Search for the cell housing the specified text and yield its [x, y] center coordinate. 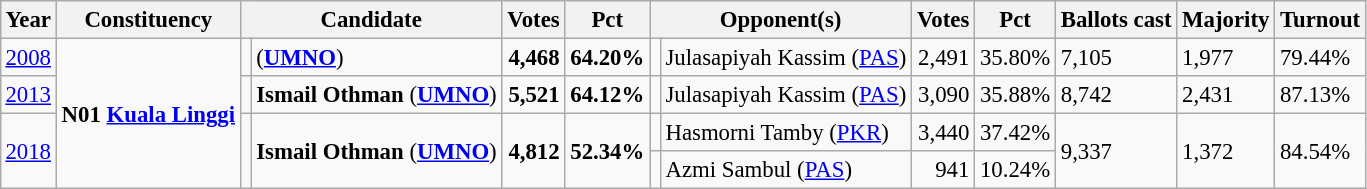
5,521 [534, 95]
4,812 [534, 152]
Year [28, 20]
Constituency [148, 20]
(UMNO) [376, 57]
Opponent(s) [781, 20]
1,977 [1226, 57]
2,491 [944, 57]
2,431 [1226, 95]
79.44% [1320, 57]
87.13% [1320, 95]
37.42% [1016, 133]
2008 [28, 57]
64.20% [608, 57]
35.80% [1016, 57]
Azmi Sambul (PAS) [786, 170]
52.34% [608, 152]
3,440 [944, 133]
35.88% [1016, 95]
4,468 [534, 57]
Candidate [371, 20]
10.24% [1016, 170]
8,742 [1116, 95]
2013 [28, 95]
Ballots cast [1116, 20]
Hasmorni Tamby (PKR) [786, 133]
7,105 [1116, 57]
Turnout [1320, 20]
Majority [1226, 20]
2018 [28, 152]
N01 Kuala Linggi [148, 113]
1,372 [1226, 152]
3,090 [944, 95]
84.54% [1320, 152]
64.12% [608, 95]
9,337 [1116, 152]
941 [944, 170]
